For the text-containing cell, return its midpoint in (x, y) coordinate format. 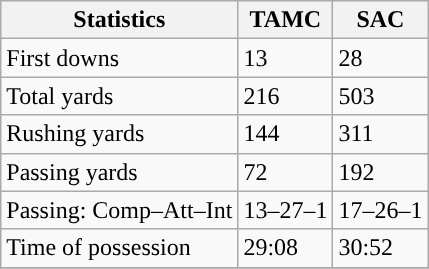
28 (380, 58)
Passing: Comp–Att–Int (120, 210)
TAMC (286, 20)
17–26–1 (380, 210)
Rushing yards (120, 134)
First downs (120, 58)
29:08 (286, 248)
503 (380, 96)
Passing yards (120, 172)
Total yards (120, 96)
216 (286, 96)
13–27–1 (286, 210)
144 (286, 134)
72 (286, 172)
192 (380, 172)
SAC (380, 20)
Time of possession (120, 248)
Statistics (120, 20)
30:52 (380, 248)
311 (380, 134)
13 (286, 58)
